Search for the cell housing the specified text and yield its [x, y] center coordinate. 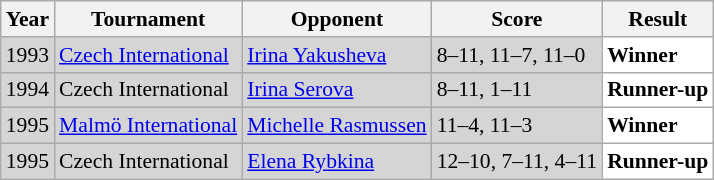
Score [517, 19]
Opponent [336, 19]
12–10, 7–11, 4–11 [517, 162]
11–4, 11–3 [517, 126]
Elena Rybkina [336, 162]
Michelle Rasmussen [336, 126]
1994 [28, 90]
Result [658, 19]
8–11, 11–7, 11–0 [517, 55]
1993 [28, 55]
Irina Yakusheva [336, 55]
Tournament [148, 19]
8–11, 1–11 [517, 90]
Malmö International [148, 126]
Irina Serova [336, 90]
Year [28, 19]
